Find where the given text appears and provide that cell's center as (X, Y) coordinate. 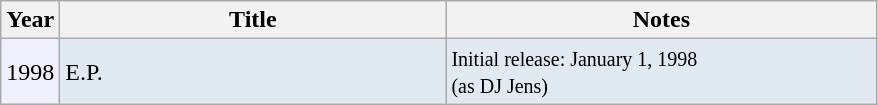
Year (30, 20)
Initial release: January 1, 1998(as DJ Jens) (662, 72)
1998 (30, 72)
Notes (662, 20)
E.P. (253, 72)
Title (253, 20)
